From the cell containing the given text, extract its center point as [X, Y] coordinate. 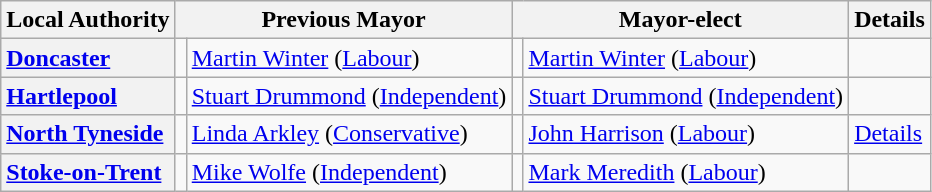
Stoke-on-Trent [88, 172]
North Tyneside [88, 134]
John Harrison (Labour) [686, 134]
Mark Meredith (Labour) [686, 172]
Doncaster [88, 58]
Mike Wolfe (Independent) [349, 172]
Previous Mayor [344, 20]
Local Authority [88, 20]
Linda Arkley (Conservative) [349, 134]
Mayor-elect [680, 20]
Hartlepool [88, 96]
